From the cell containing the given text, extract its center point as (X, Y) coordinate. 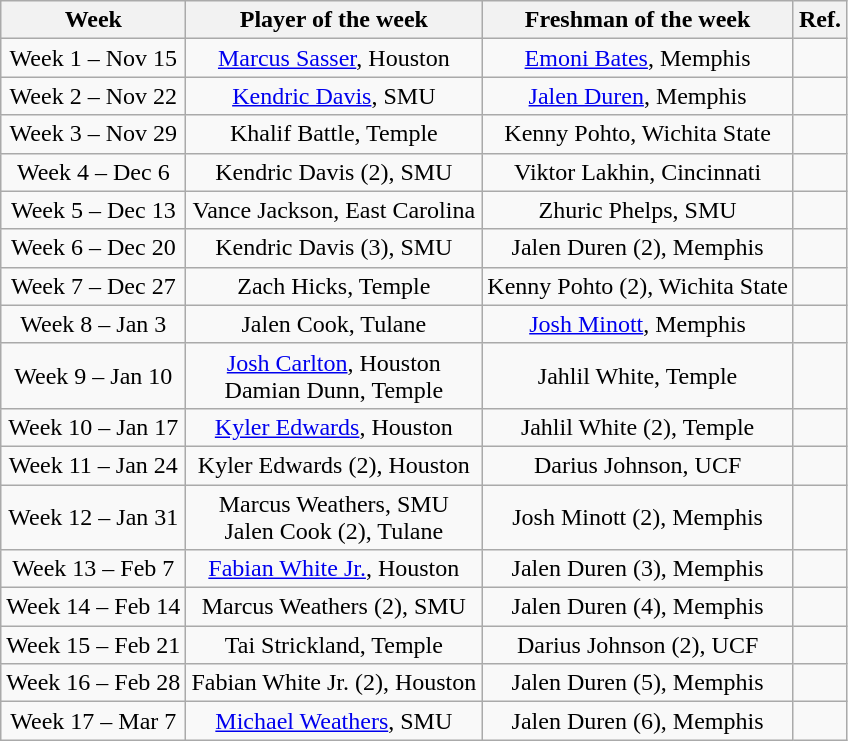
Josh Minott, Memphis (638, 324)
Darius Johnson (2), UCF (638, 645)
Week 4 – Dec 6 (94, 172)
Week (94, 20)
Week 2 – Nov 22 (94, 96)
Kenny Pohto, Wichita State (638, 134)
Michael Weathers, SMU (334, 721)
Kenny Pohto (2), Wichita State (638, 286)
Fabian White Jr., Houston (334, 569)
Jalen Duren (3), Memphis (638, 569)
Jalen Duren (5), Memphis (638, 683)
Viktor Lakhin, Cincinnati (638, 172)
Kendric Davis (3), SMU (334, 248)
Jalen Duren (4), Memphis (638, 607)
Freshman of the week (638, 20)
Kyler Edwards, Houston (334, 427)
Player of the week (334, 20)
Week 6 – Dec 20 (94, 248)
Kyler Edwards (2), Houston (334, 465)
Josh Carlton, Houston Damian Dunn, Temple (334, 376)
Zhuric Phelps, SMU (638, 210)
Jalen Duren, Memphis (638, 96)
Week 1 – Nov 15 (94, 58)
Week 8 – Jan 3 (94, 324)
Marcus Weathers (2), SMU (334, 607)
Week 3 – Nov 29 (94, 134)
Darius Johnson, UCF (638, 465)
Khalif Battle, Temple (334, 134)
Marcus Weathers, SMU Jalen Cook (2), Tulane (334, 516)
Emoni Bates, Memphis (638, 58)
Jalen Duren (6), Memphis (638, 721)
Week 10 – Jan 17 (94, 427)
Marcus Sasser, Houston (334, 58)
Week 16 – Feb 28 (94, 683)
Zach Hicks, Temple (334, 286)
Week 7 – Dec 27 (94, 286)
Fabian White Jr. (2), Houston (334, 683)
Week 9 – Jan 10 (94, 376)
Ref. (820, 20)
Week 13 – Feb 7 (94, 569)
Week 12 – Jan 31 (94, 516)
Jalen Duren (2), Memphis (638, 248)
Week 14 – Feb 14 (94, 607)
Jalen Cook, Tulane (334, 324)
Week 11 – Jan 24 (94, 465)
Tai Strickland, Temple (334, 645)
Kendric Davis (2), SMU (334, 172)
Jahlil White (2), Temple (638, 427)
Week 5 – Dec 13 (94, 210)
Jahlil White, Temple (638, 376)
Josh Minott (2), Memphis (638, 516)
Kendric Davis, SMU (334, 96)
Vance Jackson, East Carolina (334, 210)
Week 17 – Mar 7 (94, 721)
Week 15 – Feb 21 (94, 645)
